For the text-containing cell, return its midpoint in (X, Y) coordinate format. 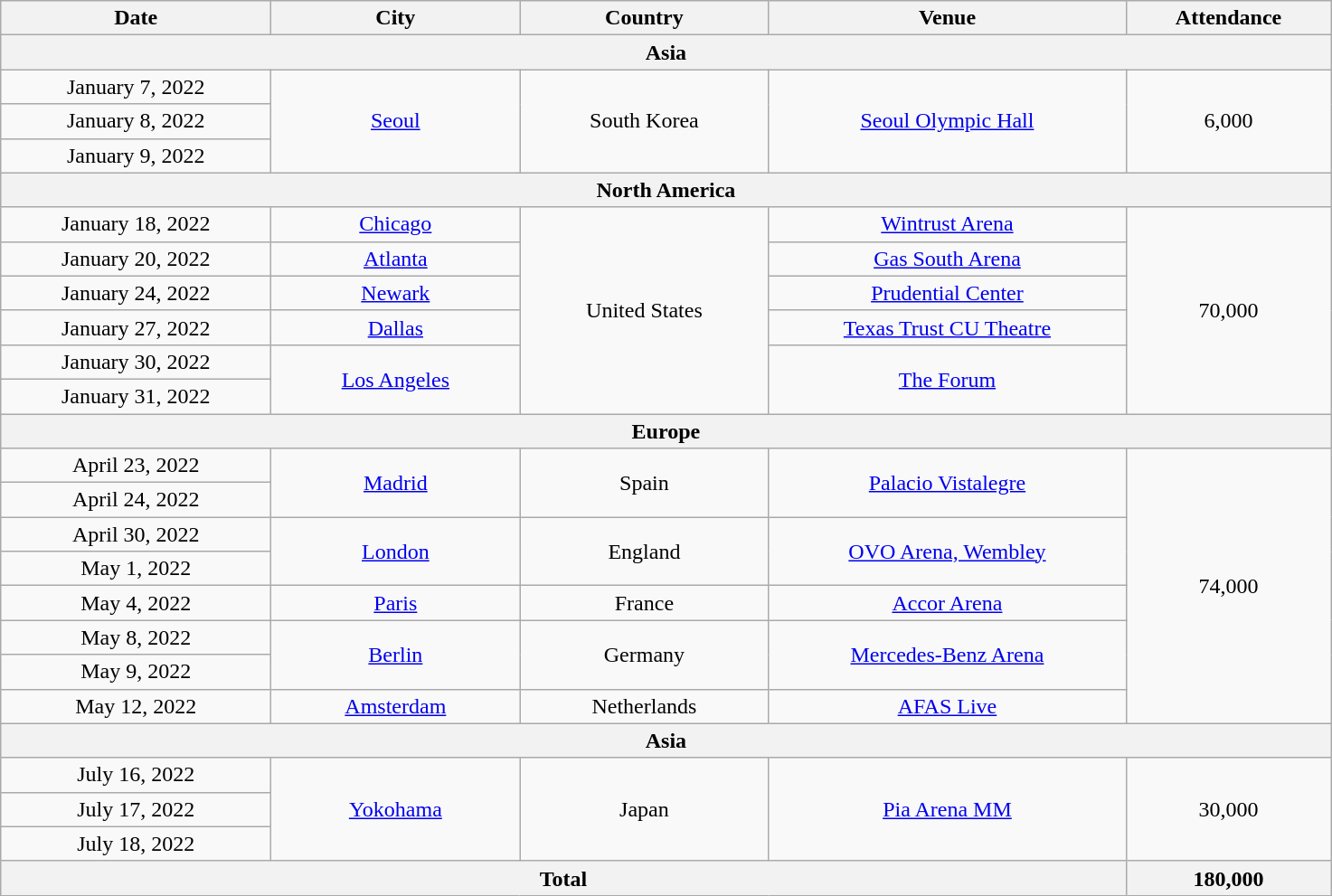
Los Angeles (396, 379)
Atlanta (396, 259)
January 8, 2022 (136, 121)
Seoul Olympic Hall (948, 121)
Gas South Arena (948, 259)
Berlin (396, 655)
Texas Trust CU Theatre (948, 327)
North America (666, 190)
Japan (644, 809)
April 30, 2022 (136, 534)
Accor Arena (948, 603)
May 9, 2022 (136, 672)
July 17, 2022 (136, 809)
January 27, 2022 (136, 327)
January 7, 2022 (136, 87)
England (644, 552)
Pia Arena MM (948, 809)
January 30, 2022 (136, 362)
The Forum (948, 379)
Total (563, 878)
Europe (666, 431)
July 16, 2022 (136, 775)
January 20, 2022 (136, 259)
6,000 (1228, 121)
France (644, 603)
Palacio Vistalegre (948, 483)
May 4, 2022 (136, 603)
Attendance (1228, 18)
70,000 (1228, 310)
January 9, 2022 (136, 156)
January 24, 2022 (136, 293)
Chicago (396, 224)
Yokohama (396, 809)
Newark (396, 293)
30,000 (1228, 809)
May 1, 2022 (136, 569)
Seoul (396, 121)
May 12, 2022 (136, 706)
Wintrust Arena (948, 224)
Paris (396, 603)
Spain (644, 483)
Dallas (396, 327)
Mercedes-Benz Arena (948, 655)
Germany (644, 655)
London (396, 552)
180,000 (1228, 878)
April 23, 2022 (136, 466)
Amsterdam (396, 706)
74,000 (1228, 586)
July 18, 2022 (136, 844)
Madrid (396, 483)
City (396, 18)
Date (136, 18)
April 24, 2022 (136, 500)
May 8, 2022 (136, 637)
OVO Arena, Wembley (948, 552)
Venue (948, 18)
South Korea (644, 121)
Prudential Center (948, 293)
United States (644, 310)
January 31, 2022 (136, 396)
January 18, 2022 (136, 224)
Netherlands (644, 706)
Country (644, 18)
AFAS Live (948, 706)
